Return [x, y] of the center of cell containing provided text 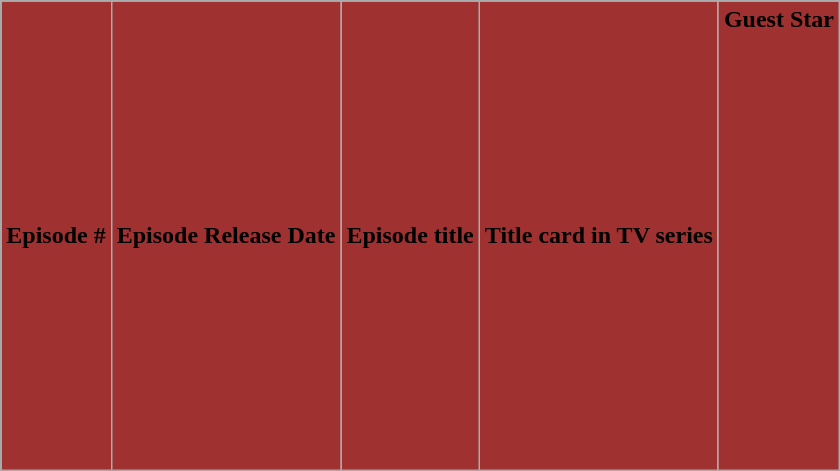
Episode title [410, 236]
Guest Star [778, 236]
Episode # [56, 236]
Episode Release Date [226, 236]
Title card in TV series [598, 236]
